From the cell containing the given text, extract its center point as (X, Y) coordinate. 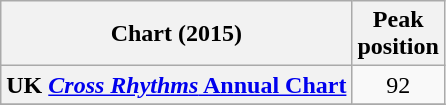
Chart (2015) (176, 34)
92 (398, 85)
UK Cross Rhythms Annual Chart (176, 85)
Peakposition (398, 34)
